Scan for the cell matching the given text and deliver its [X, Y] coordinate at center. 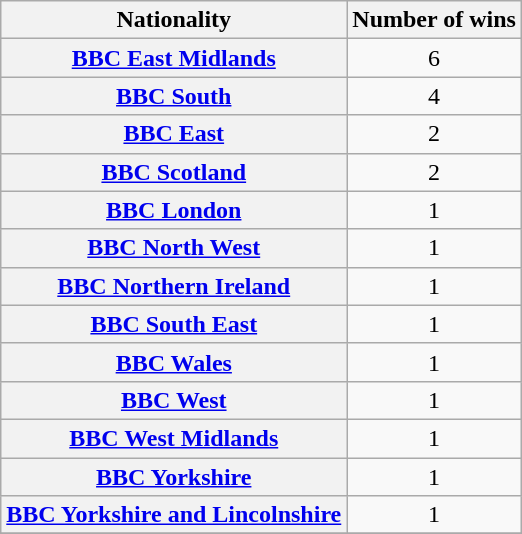
BBC Wales [174, 362]
BBC South [174, 96]
Number of wins [434, 20]
BBC North West [174, 248]
BBC East Midlands [174, 58]
BBC East [174, 134]
Nationality [174, 20]
BBC London [174, 210]
4 [434, 96]
BBC Northern Ireland [174, 286]
BBC West [174, 400]
BBC Yorkshire [174, 477]
6 [434, 58]
BBC Yorkshire and Lincolnshire [174, 515]
BBC South East [174, 324]
BBC Scotland [174, 172]
BBC West Midlands [174, 438]
